Determine the [x, y] coordinate at the center of the cell enclosing the given text.  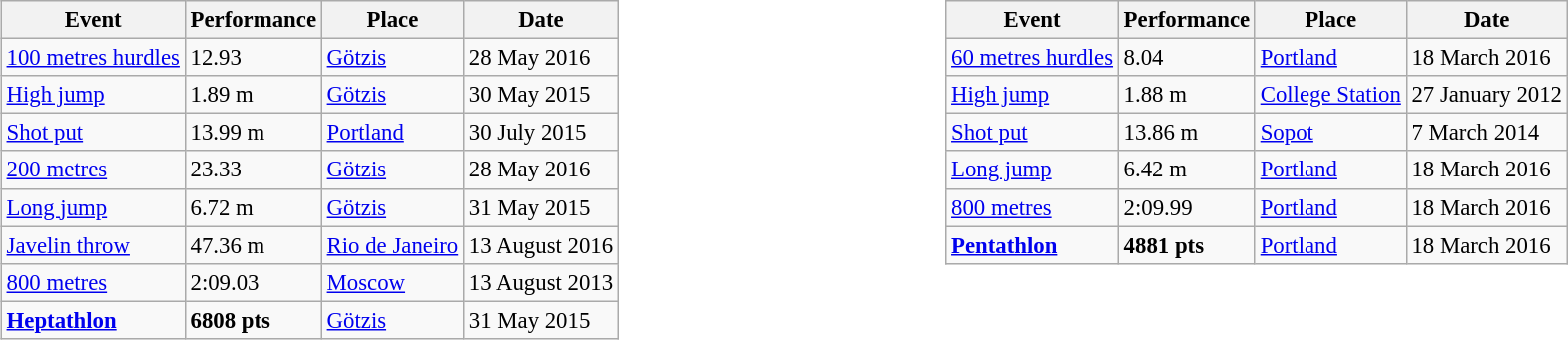
47.36 m [254, 245]
60 metres hurdles [1032, 58]
Pentathlon [1032, 245]
Rio de Janeiro [392, 245]
College Station [1330, 95]
Javelin throw [93, 245]
Moscow [392, 282]
1.88 m [1186, 95]
7 March 2014 [1487, 133]
4881 pts [1186, 245]
Sopot [1330, 133]
2:09.99 [1186, 207]
30 May 2015 [541, 95]
200 metres [93, 170]
Heptathlon [93, 320]
100 metres hurdles [93, 58]
23.33 [254, 170]
6.72 m [254, 207]
1.89 m [254, 95]
13.86 m [1186, 133]
27 January 2012 [1487, 95]
6.42 m [1186, 170]
6808 pts [254, 320]
13 August 2013 [541, 282]
30 July 2015 [541, 133]
12.93 [254, 58]
13 August 2016 [541, 245]
13.99 m [254, 133]
2:09.03 [254, 282]
8.04 [1186, 58]
